Return the [x, y] coordinate for the center point of the cell that contains the specified text.  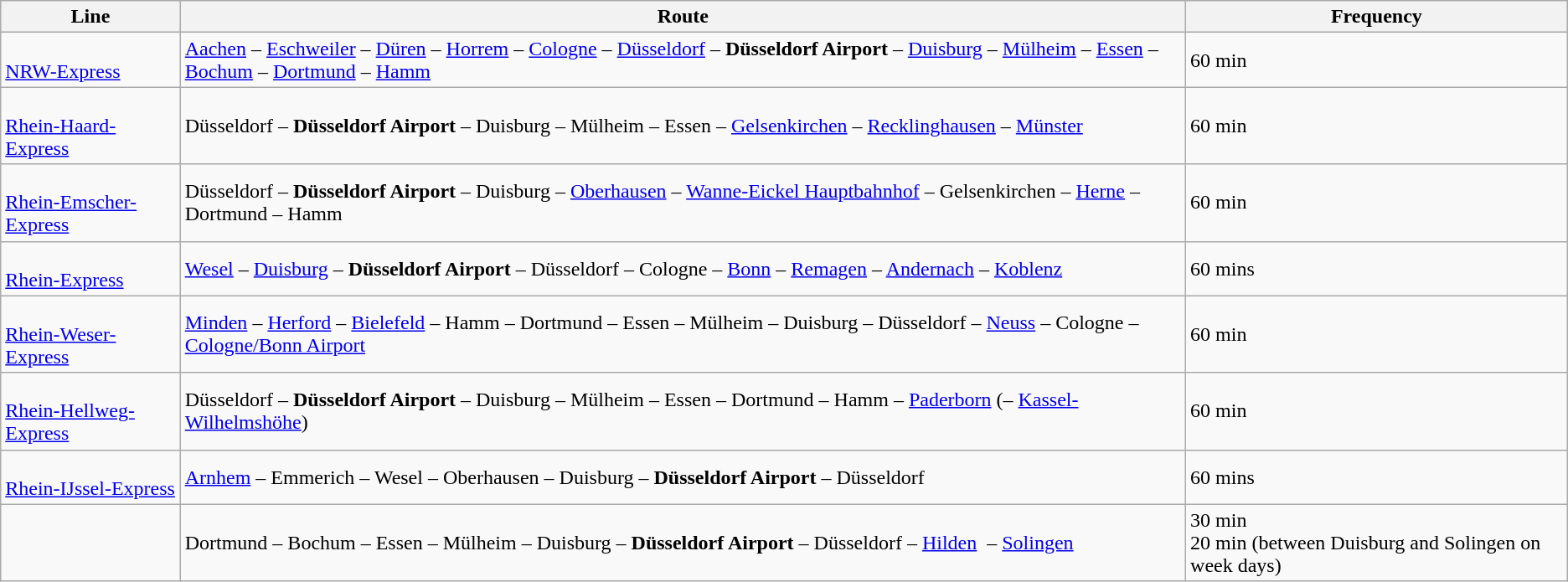
Rhein-Express [90, 268]
Düsseldorf – Düsseldorf Airport – Duisburg – Mülheim – Essen – Dortmund – Hamm – Paderborn (– Kassel-Wilhelmshöhe) [683, 411]
Line [90, 17]
Route [683, 17]
Arnhem – Emmerich – Wesel – Oberhausen – Duisburg – Düsseldorf Airport – Düsseldorf [683, 477]
30 min 20 min (between Duisburg and Solingen on week days) [1377, 543]
Dortmund – Bochum – Essen – Mülheim – Duisburg – Düsseldorf Airport – Düsseldorf – Hilden – Solingen [683, 543]
Rhein-Hellweg-Express [90, 411]
Düsseldorf – Düsseldorf Airport – Duisburg – Mülheim – Essen – Gelsenkirchen – Recklinghausen – Münster [683, 126]
Rhein-Haard-Express [90, 126]
Minden – Herford – Bielefeld – Hamm – Dortmund – Essen – Mülheim – Duisburg – Düsseldorf – Neuss – Cologne – Cologne/Bonn Airport [683, 334]
Wesel – Duisburg – Düsseldorf Airport – Düsseldorf – Cologne – Bonn – Remagen – Andernach – Koblenz [683, 268]
Rhein-Emscher-Express [90, 203]
Düsseldorf – Düsseldorf Airport – Duisburg – Oberhausen – Wanne-Eickel Hauptbahnhof – Gelsenkirchen – Herne – Dortmund – Hamm [683, 203]
NRW-Express [90, 60]
Rhein-IJssel-Express [90, 477]
Aachen – Eschweiler – Düren – Horrem – Cologne – Düsseldorf – Düsseldorf Airport – Duisburg – Mülheim – Essen – Bochum – Dortmund – Hamm [683, 60]
Frequency [1377, 17]
Rhein-Weser-Express [90, 334]
